Return (x, y) of the center of cell containing provided text 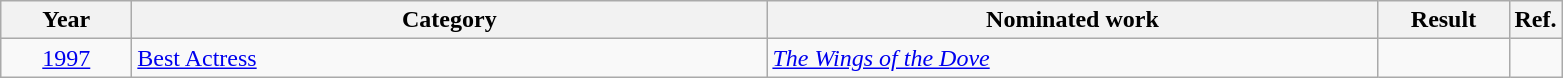
1997 (66, 58)
Category (450, 20)
Best Actress (450, 58)
Ref. (1536, 20)
Year (66, 20)
Nominated work (1072, 20)
Result (1444, 20)
The Wings of the Dove (1072, 58)
